Identify which cell holds the provided text, then report its [x, y] central coordinate. 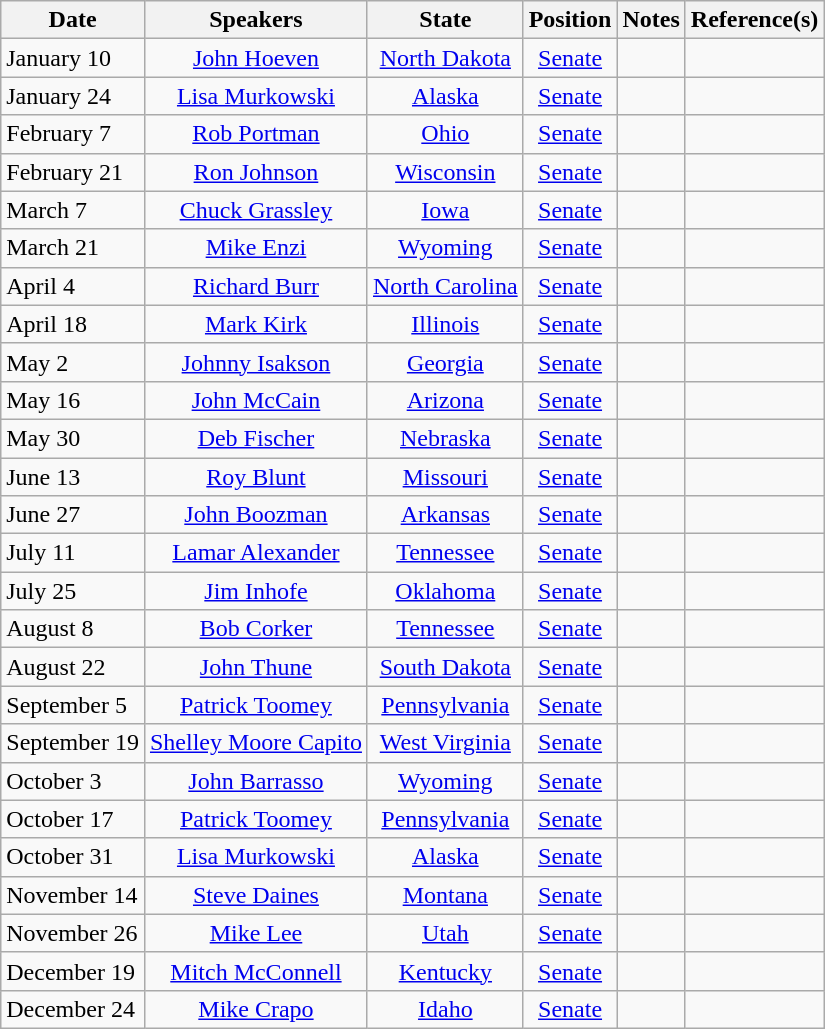
Position [570, 20]
June 13 [73, 477]
Lamar Alexander [256, 553]
May 2 [73, 362]
West Virginia [445, 743]
April 18 [73, 324]
Deb Fischer [256, 438]
Richard Burr [256, 286]
Johnny Isakson [256, 362]
Nebraska [445, 438]
John Thune [256, 667]
Mark Kirk [256, 324]
Missouri [445, 477]
March 21 [73, 248]
John Hoeven [256, 58]
Mike Crapo [256, 1009]
Roy Blunt [256, 477]
Arizona [445, 400]
Iowa [445, 210]
Mike Enzi [256, 248]
Georgia [445, 362]
January 24 [73, 96]
Utah [445, 933]
October 3 [73, 781]
North Dakota [445, 58]
November 26 [73, 933]
May 16 [73, 400]
September 19 [73, 743]
Rob Portman [256, 134]
State [445, 20]
January 10 [73, 58]
North Carolina [445, 286]
Shelley Moore Capito [256, 743]
Mike Lee [256, 933]
Speakers [256, 20]
February 21 [73, 172]
Notes [651, 20]
Idaho [445, 1009]
July 11 [73, 553]
Ohio [445, 134]
May 30 [73, 438]
Arkansas [445, 515]
Wisconsin [445, 172]
Jim Inhofe [256, 591]
Bob Corker [256, 629]
February 7 [73, 134]
Kentucky [445, 971]
March 7 [73, 210]
Montana [445, 895]
September 5 [73, 705]
Oklahoma [445, 591]
Chuck Grassley [256, 210]
December 24 [73, 1009]
December 19 [73, 971]
August 22 [73, 667]
Mitch McConnell [256, 971]
Illinois [445, 324]
Ron Johnson [256, 172]
August 8 [73, 629]
John McCain [256, 400]
Date [73, 20]
John Barrasso [256, 781]
October 17 [73, 819]
April 4 [73, 286]
Steve Daines [256, 895]
Reference(s) [754, 20]
June 27 [73, 515]
October 31 [73, 857]
July 25 [73, 591]
South Dakota [445, 667]
November 14 [73, 895]
John Boozman [256, 515]
